Extract the (X, Y) coordinate from the center of the cell holding the provided text.  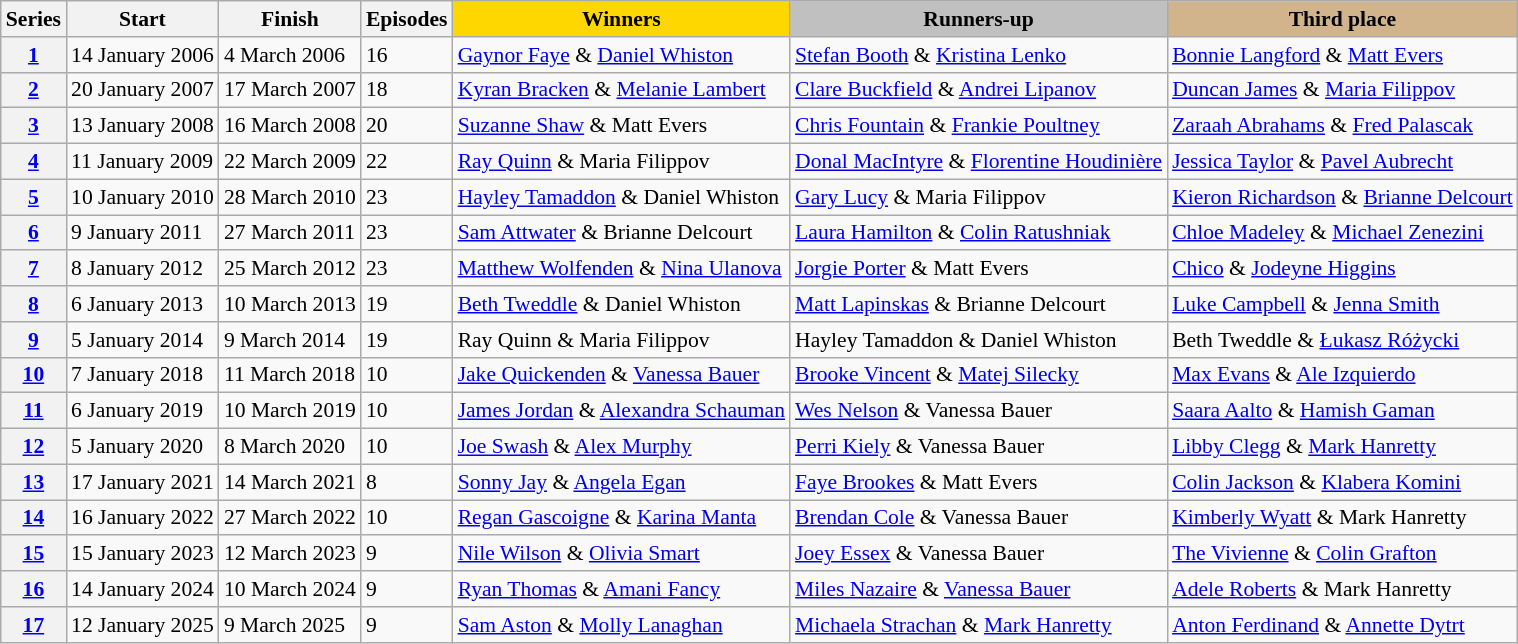
10 January 2010 (142, 197)
Nile Wilson & Olivia Smart (622, 554)
17 March 2007 (290, 90)
14 January 2024 (142, 589)
Third place (1342, 19)
28 March 2010 (290, 197)
5 January 2014 (142, 340)
18 (407, 90)
13 (34, 482)
27 March 2011 (290, 233)
Chloe Madeley & Michael Zenezini (1342, 233)
James Jordan & Alexandra Schauman (622, 411)
The Vivienne & Colin Grafton (1342, 554)
22 March 2009 (290, 162)
Beth Tweddle & Daniel Whiston (622, 304)
Suzanne Shaw & Matt Evers (622, 126)
20 January 2007 (142, 90)
Colin Jackson & Klabera Komini (1342, 482)
15 (34, 554)
Start (142, 19)
Runners-up (978, 19)
Max Evans & Ale Izquierdo (1342, 375)
Brooke Vincent & Matej Silecky (978, 375)
Miles Nazaire & Vanessa Bauer (978, 589)
Sonny Jay & Angela Egan (622, 482)
13 January 2008 (142, 126)
22 (407, 162)
11 January 2009 (142, 162)
9 March 2014 (290, 340)
Laura Hamilton & Colin Ratushniak (978, 233)
Perri Kiely & Vanessa Bauer (978, 447)
27 March 2022 (290, 518)
Beth Tweddle & Łukasz Różycki (1342, 340)
Episodes (407, 19)
Ryan Thomas & Amani Fancy (622, 589)
Adele Roberts & Mark Hanretty (1342, 589)
Matthew Wolfenden & Nina Ulanova (622, 269)
4 (34, 162)
25 March 2012 (290, 269)
12 (34, 447)
17 January 2021 (142, 482)
Duncan James & Maria Filippov (1342, 90)
Finish (290, 19)
Bonnie Langford & Matt Evers (1342, 55)
16 January 2022 (142, 518)
14 March 2021 (290, 482)
7 (34, 269)
6 January 2019 (142, 411)
9 March 2025 (290, 625)
5 (34, 197)
Jake Quickenden & Vanessa Bauer (622, 375)
Kieron Richardson & Brianne Delcourt (1342, 197)
14 (34, 518)
Michaela Strachan & Mark Hanretty (978, 625)
Faye Brookes & Matt Evers (978, 482)
17 (34, 625)
16 March 2008 (290, 126)
11 (34, 411)
14 January 2006 (142, 55)
10 March 2019 (290, 411)
Jessica Taylor & Pavel Aubrecht (1342, 162)
Joey Essex & Vanessa Bauer (978, 554)
Zaraah Abrahams & Fred Palascak (1342, 126)
Series (34, 19)
20 (407, 126)
7 January 2018 (142, 375)
Clare Buckfield & Andrei Lipanov (978, 90)
2 (34, 90)
Anton Ferdinand & Annette Dytrt (1342, 625)
6 (34, 233)
8 January 2012 (142, 269)
1 (34, 55)
Stefan Booth & Kristina Lenko (978, 55)
9 January 2011 (142, 233)
Wes Nelson & Vanessa Bauer (978, 411)
Saara Aalto & Hamish Gaman (1342, 411)
Libby Clegg & Mark Hanretty (1342, 447)
Winners (622, 19)
10 March 2024 (290, 589)
10 March 2013 (290, 304)
Matt Lapinskas & Brianne Delcourt (978, 304)
8 March 2020 (290, 447)
5 January 2020 (142, 447)
15 January 2023 (142, 554)
Kyran Bracken & Melanie Lambert (622, 90)
Sam Attwater & Brianne Delcourt (622, 233)
Kimberly Wyatt & Mark Hanretty (1342, 518)
Chris Fountain & Frankie Poultney (978, 126)
Luke Campbell & Jenna Smith (1342, 304)
Chico & Jodeyne Higgins (1342, 269)
Gaynor Faye & Daniel Whiston (622, 55)
Gary Lucy & Maria Filippov (978, 197)
Regan Gascoigne & Karina Manta (622, 518)
3 (34, 126)
Jorgie Porter & Matt Evers (978, 269)
Joe Swash & Alex Murphy (622, 447)
6 January 2013 (142, 304)
Sam Aston & Molly Lanaghan (622, 625)
4 March 2006 (290, 55)
12 March 2023 (290, 554)
Brendan Cole & Vanessa Bauer (978, 518)
11 March 2018 (290, 375)
Donal MacIntyre & Florentine Houdinière (978, 162)
12 January 2025 (142, 625)
